Pinpoint the cell where the given text exists, returning its [x, y] midpoint coordinate. 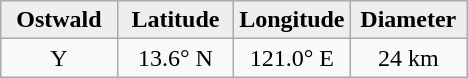
24 km [408, 58]
13.6° N [175, 58]
121.0° E [292, 58]
Ostwald [59, 20]
Y [59, 58]
Longitude [292, 20]
Latitude [175, 20]
Diameter [408, 20]
